Provide the [x, y] coordinate of the cell's center where the given text is located.  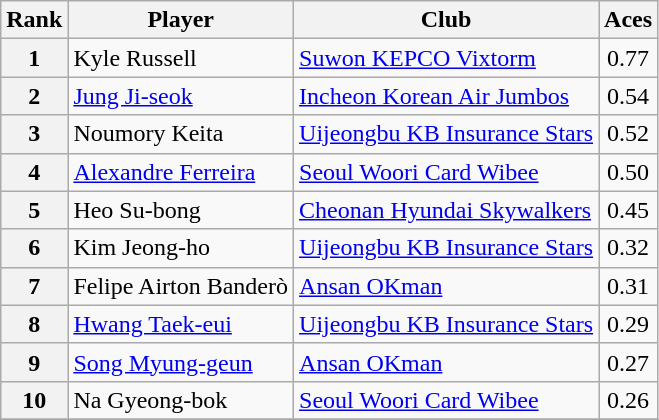
5 [34, 210]
0.29 [628, 324]
0.52 [628, 134]
Noumory Keita [181, 134]
Rank [34, 20]
6 [34, 248]
0.54 [628, 96]
3 [34, 134]
Aces [628, 20]
0.50 [628, 172]
Player [181, 20]
1 [34, 58]
4 [34, 172]
0.77 [628, 58]
Kim Jeong-ho [181, 248]
Na Gyeong-bok [181, 400]
Kyle Russell [181, 58]
0.31 [628, 286]
0.27 [628, 362]
Hwang Taek-eui [181, 324]
9 [34, 362]
8 [34, 324]
0.32 [628, 248]
Alexandre Ferreira [181, 172]
Felipe Airton Banderò [181, 286]
Incheon Korean Air Jumbos [446, 96]
10 [34, 400]
Club [446, 20]
Suwon KEPCO Vixtorm [446, 58]
2 [34, 96]
0.26 [628, 400]
7 [34, 286]
Song Myung-geun [181, 362]
Jung Ji-seok [181, 96]
Heo Su-bong [181, 210]
Cheonan Hyundai Skywalkers [446, 210]
0.45 [628, 210]
